Return the (X, Y) coordinate for the center point of the cell that contains the specified text.  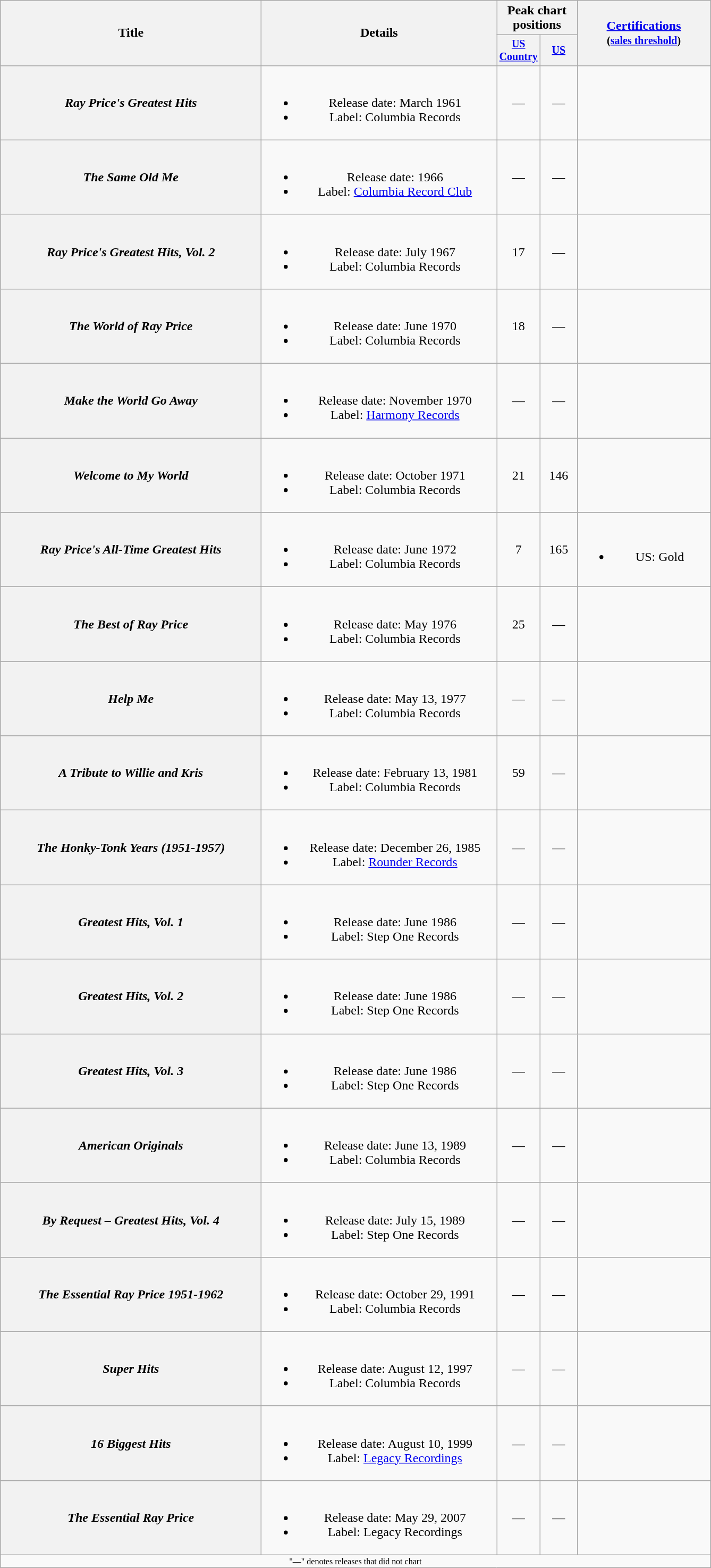
18 (519, 326)
Ray Price's Greatest Hits (131, 103)
Certifications(sales threshold) (644, 33)
Release date: July 15, 1989Label: Step One Records (379, 1220)
"—" denotes releases that did not chart (355, 1562)
Greatest Hits, Vol. 1 (131, 922)
Release date: 1966Label: Columbia Record Club (379, 177)
The World of Ray Price (131, 326)
146 (559, 475)
The Essential Ray Price 1951-1962 (131, 1294)
Release date: June 13, 1989Label: Columbia Records (379, 1145)
21 (519, 475)
Super Hits (131, 1369)
Release date: December 26, 1985Label: Rounder Records (379, 848)
Release date: June 1970Label: Columbia Records (379, 326)
Greatest Hits, Vol. 3 (131, 1071)
7 (519, 550)
Release date: February 13, 1981Label: Columbia Records (379, 773)
US (559, 50)
The Honky-Tonk Years (1951-1957) (131, 848)
Ray Price's All-Time Greatest Hits (131, 550)
Release date: November 1970Label: Harmony Records (379, 401)
Release date: May 1976Label: Columbia Records (379, 624)
Ray Price's Greatest Hits, Vol. 2 (131, 251)
Release date: June 1972Label: Columbia Records (379, 550)
Release date: October 1971Label: Columbia Records (379, 475)
Help Me (131, 699)
Welcome to My World (131, 475)
Release date: October 29, 1991Label: Columbia Records (379, 1294)
Release date: March 1961Label: Columbia Records (379, 103)
Greatest Hits, Vol. 2 (131, 996)
Release date: May 13, 1977Label: Columbia Records (379, 699)
165 (559, 550)
25 (519, 624)
Peak chartpositions (537, 18)
US: Gold (644, 550)
By Request – Greatest Hits, Vol. 4 (131, 1220)
59 (519, 773)
Make the World Go Away (131, 401)
16 Biggest Hits (131, 1443)
Release date: August 10, 1999Label: Legacy Recordings (379, 1443)
A Tribute to Willie and Kris (131, 773)
Release date: August 12, 1997Label: Columbia Records (379, 1369)
The Essential Ray Price (131, 1517)
US Country (519, 50)
Release date: May 29, 2007Label: Legacy Recordings (379, 1517)
American Originals (131, 1145)
Release date: July 1967Label: Columbia Records (379, 251)
17 (519, 251)
The Same Old Me (131, 177)
Title (131, 33)
Details (379, 33)
The Best of Ray Price (131, 624)
